Search for the cell housing the specified text and yield its [x, y] center coordinate. 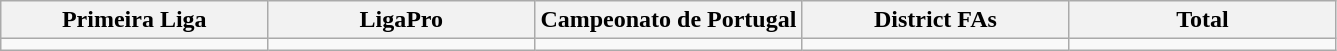
Total [1202, 20]
LigaPro [402, 20]
District FAs [936, 20]
Campeonato de Portugal [668, 20]
Primeira Liga [134, 20]
